Determine the [X, Y] coordinate at the center of the cell enclosing the given text.  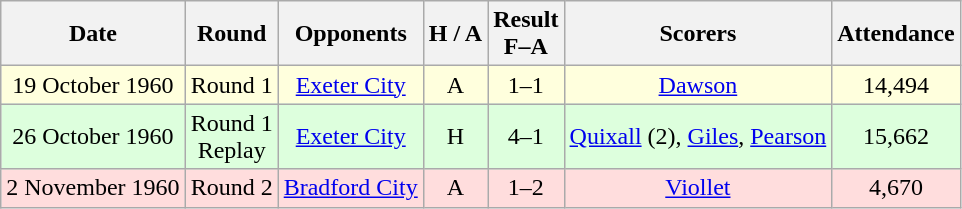
Dawson [698, 85]
Date [93, 34]
H [455, 136]
19 October 1960 [93, 85]
26 October 1960 [93, 136]
15,662 [896, 136]
4–1 [526, 136]
2 November 1960 [93, 188]
Round 1Replay [232, 136]
14,494 [896, 85]
Attendance [896, 34]
Viollet [698, 188]
Round 2 [232, 188]
Round [232, 34]
Quixall (2), Giles, Pearson [698, 136]
Opponents [350, 34]
4,670 [896, 188]
Bradford City [350, 188]
ResultF–A [526, 34]
1–2 [526, 188]
Round 1 [232, 85]
H / A [455, 34]
1–1 [526, 85]
Scorers [698, 34]
